Detect which cell encompasses the target text, then output its (X, Y) center coordinate. 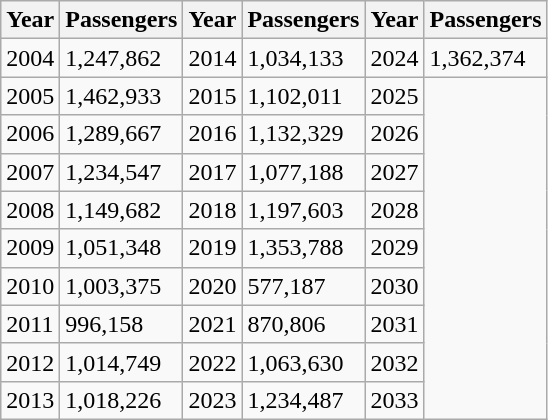
1,234,547 (122, 172)
1,003,375 (122, 286)
2005 (30, 96)
1,362,374 (486, 58)
2027 (394, 172)
2017 (212, 172)
1,149,682 (122, 210)
1,289,667 (122, 134)
2007 (30, 172)
1,247,862 (122, 58)
1,034,133 (304, 58)
2020 (212, 286)
2009 (30, 248)
1,014,749 (122, 362)
2016 (212, 134)
1,353,788 (304, 248)
1,462,933 (122, 96)
2006 (30, 134)
2019 (212, 248)
2029 (394, 248)
2023 (212, 400)
1,132,329 (304, 134)
1,197,603 (304, 210)
1,018,226 (122, 400)
1,234,487 (304, 400)
2025 (394, 96)
1,063,630 (304, 362)
2013 (30, 400)
2004 (30, 58)
2008 (30, 210)
2030 (394, 286)
2026 (394, 134)
2022 (212, 362)
870,806 (304, 324)
2021 (212, 324)
2014 (212, 58)
2012 (30, 362)
2011 (30, 324)
1,077,188 (304, 172)
2010 (30, 286)
1,051,348 (122, 248)
1,102,011 (304, 96)
996,158 (122, 324)
577,187 (304, 286)
2031 (394, 324)
2024 (394, 58)
2015 (212, 96)
2032 (394, 362)
2033 (394, 400)
2028 (394, 210)
2018 (212, 210)
